Pinpoint the cell where the given text exists, returning its [x, y] midpoint coordinate. 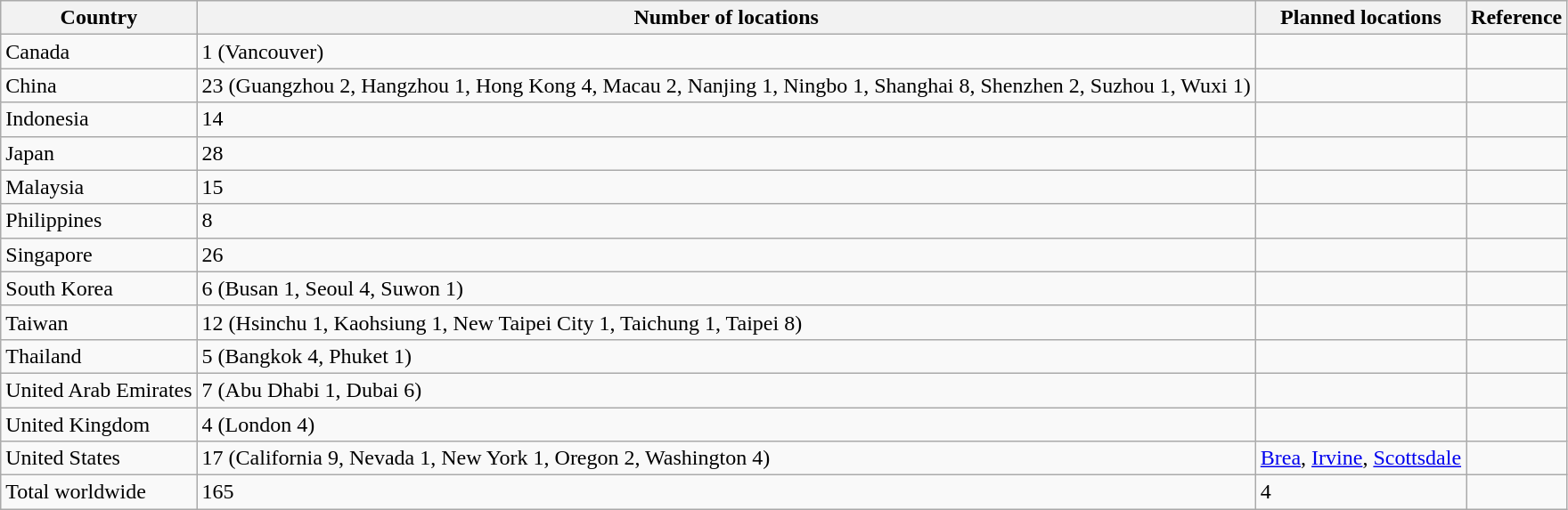
5 (Bangkok 4, Phuket 1) [726, 356]
17 (California 9, Nevada 1, New York 1, Oregon 2, Washington 4) [726, 458]
United Kingdom [99, 425]
Japan [99, 153]
Malaysia [99, 187]
United States [99, 458]
Country [99, 18]
28 [726, 153]
Thailand [99, 356]
23 (Guangzhou 2, Hangzhou 1, Hong Kong 4, Macau 2, Nanjing 1, Ningbo 1, Shanghai 8, Shenzhen 2, Suzhou 1, Wuxi 1) [726, 85]
6 (Busan 1, Seoul 4, Suwon 1) [726, 288]
Philippines [99, 221]
Brea, Irvine, Scottsdale [1360, 458]
7 (Abu Dhabi 1, Dubai 6) [726, 390]
China [99, 85]
165 [726, 492]
4 [1360, 492]
Reference [1516, 18]
15 [726, 187]
Taiwan [99, 322]
United Arab Emirates [99, 390]
Indonesia [99, 119]
South Korea [99, 288]
12 (Hsinchu 1, Kaohsiung 1, New Taipei City 1, Taichung 1, Taipei 8) [726, 322]
8 [726, 221]
Planned locations [1360, 18]
Total worldwide [99, 492]
4 (London 4) [726, 425]
Number of locations [726, 18]
14 [726, 119]
1 (Vancouver) [726, 52]
Canada [99, 52]
26 [726, 255]
Singapore [99, 255]
